Return the (x, y) coordinate for the center point of the cell that contains the specified text.  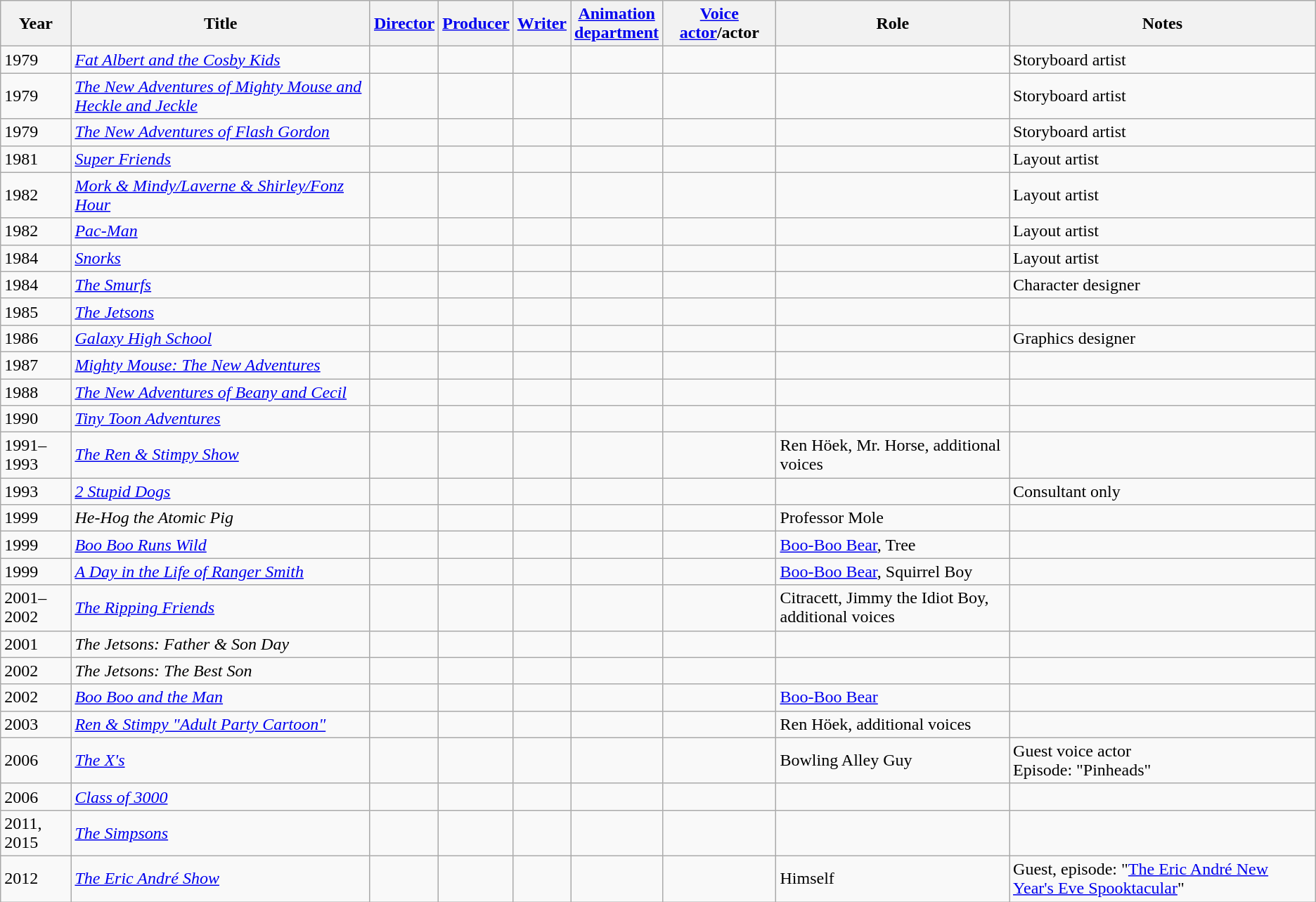
Title (221, 24)
Class of 3000 (221, 797)
2011, 2015 (36, 832)
1993 (36, 491)
The Ripping Friends (221, 607)
1991–1993 (36, 456)
The Eric André Show (221, 879)
Ren Höek, Mr. Horse, additional voices (893, 456)
2001–2002 (36, 607)
The Jetsons (221, 311)
Snorks (221, 258)
Graphics designer (1163, 338)
2 Stupid Dogs (221, 491)
Guest, episode: "The Eric André New Year's Eve Spooktacular" (1163, 879)
Super Friends (221, 159)
A Day in the Life of Ranger Smith (221, 572)
Boo-Boo Bear, Squirrel Boy (893, 572)
Boo-Boo Bear (893, 697)
The New Adventures of Mighty Mouse and Heckle and Jeckle (221, 96)
Voice actor/actor (720, 24)
Animationdepartment (617, 24)
Notes (1163, 24)
Producer (477, 24)
Mork & Mindy/Laverne & Shirley/Fonz Hour (221, 195)
Mighty Mouse: The New Adventures (221, 365)
Professor Mole (893, 518)
Himself (893, 879)
Galaxy High School (221, 338)
The Smurfs (221, 285)
1985 (36, 311)
The X's (221, 761)
1986 (36, 338)
Boo Boo Runs Wild (221, 545)
Ren & Stimpy "Adult Party Cartoon" (221, 724)
Boo Boo and the Man (221, 697)
Year (36, 24)
Boo-Boo Bear, Tree (893, 545)
2003 (36, 724)
The Simpsons (221, 832)
The Ren & Stimpy Show (221, 456)
Bowling Alley Guy (893, 761)
Tiny Toon Adventures (221, 419)
1988 (36, 392)
The New Adventures of Beany and Cecil (221, 392)
Fat Albert and the Cosby Kids (221, 60)
1987 (36, 365)
1981 (36, 159)
Guest voice actorEpisode: "Pinheads" (1163, 761)
2012 (36, 879)
Director (404, 24)
Character designer (1163, 285)
Writer (541, 24)
2001 (36, 644)
Ren Höek, additional voices (893, 724)
The New Adventures of Flash Gordon (221, 132)
The Jetsons: The Best Son (221, 671)
The Jetsons: Father & Son Day (221, 644)
Pac-Man (221, 231)
1990 (36, 419)
Citracett, Jimmy the Idiot Boy, additional voices (893, 607)
Consultant only (1163, 491)
Role (893, 24)
He-Hog the Atomic Pig (221, 518)
